Locate the cell with the specified text and output its (x, y) center coordinate. 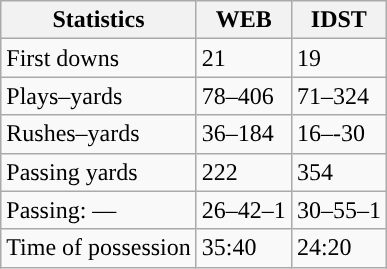
Passing yards (99, 172)
36–184 (244, 134)
Statistics (99, 20)
16–-30 (338, 134)
19 (338, 58)
26–42–1 (244, 210)
Passing: –– (99, 210)
35:40 (244, 248)
WEB (244, 20)
First downs (99, 58)
21 (244, 58)
Rushes–yards (99, 134)
Time of possession (99, 248)
Plays–yards (99, 96)
30–55–1 (338, 210)
71–324 (338, 96)
354 (338, 172)
IDST (338, 20)
222 (244, 172)
24:20 (338, 248)
78–406 (244, 96)
